Find where the given text appears and provide that cell's center as (X, Y) coordinate. 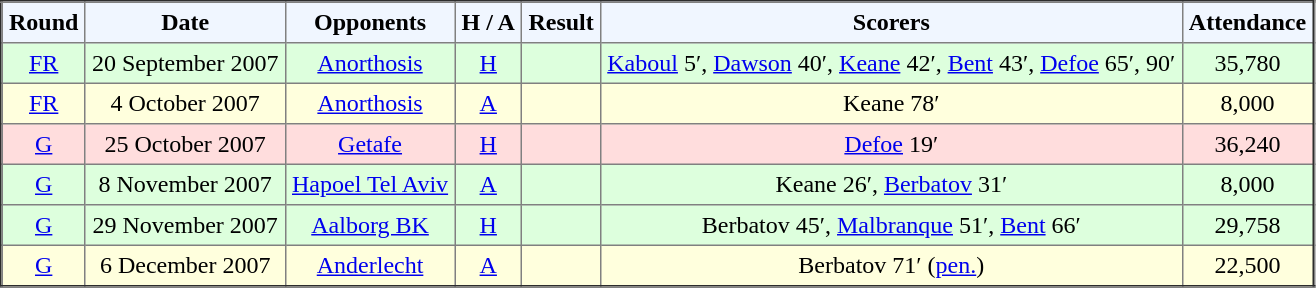
Hapoel Tel Aviv (370, 184)
Attendance (1248, 22)
36,240 (1248, 144)
Date (185, 22)
29,758 (1248, 225)
Result (562, 22)
Berbatov 71′ (pen.) (892, 266)
4 October 2007 (185, 103)
20 September 2007 (185, 63)
35,780 (1248, 63)
22,500 (1248, 266)
6 December 2007 (185, 266)
8 November 2007 (185, 184)
Berbatov 45′, Malbranque 51′, Bent 66′ (892, 225)
H / A (488, 22)
Keane 78′ (892, 103)
Keane 26′, Berbatov 31′ (892, 184)
Kaboul 5′, Dawson 40′, Keane 42′, Bent 43′, Defoe 65′, 90′ (892, 63)
Round (44, 22)
29 November 2007 (185, 225)
Aalborg BK (370, 225)
Getafe (370, 144)
25 October 2007 (185, 144)
Defoe 19′ (892, 144)
Scorers (892, 22)
Opponents (370, 22)
Anderlecht (370, 266)
